For the text-containing cell, return its midpoint in [X, Y] coordinate format. 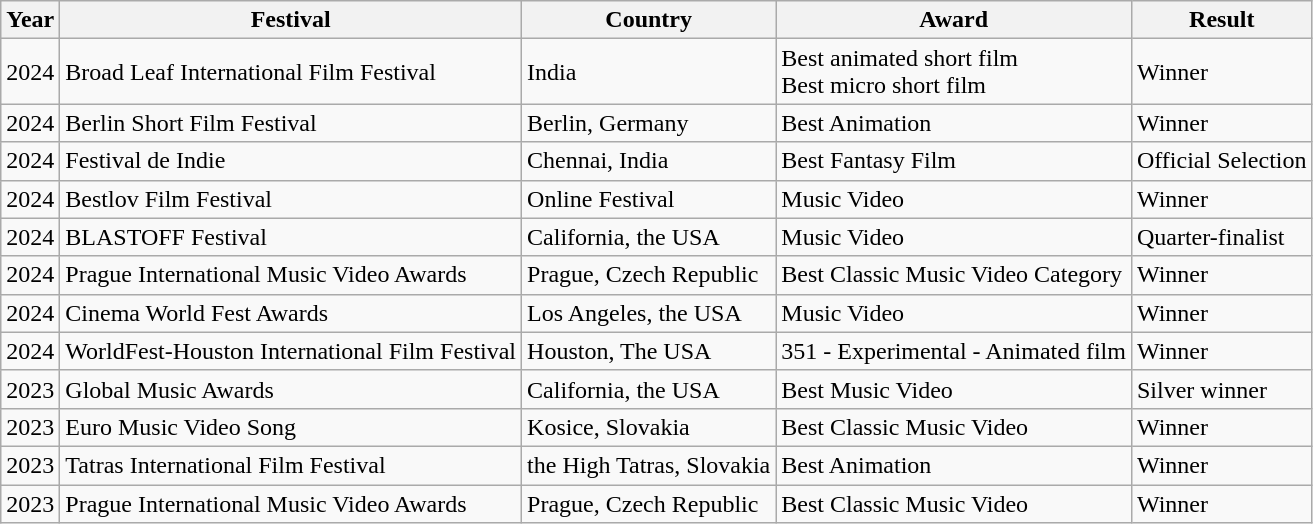
Broad Leaf International Film Festival [291, 72]
Online Festival [649, 199]
Year [30, 20]
Best Classic Music Video Category [954, 275]
Houston, The USA [649, 351]
WorldFest-Houston International Film Festival [291, 351]
Best Music Video [954, 389]
Chennai, India [649, 161]
the High Tatras, Slovakia [649, 465]
Award [954, 20]
Country [649, 20]
Best animated short filmBest micro short film [954, 72]
Official Selection [1222, 161]
Quarter-finalist [1222, 237]
Bestlov Film Festival [291, 199]
Cinema World Fest Awards [291, 313]
Best Fantasy Film [954, 161]
Los Angeles, the USA [649, 313]
Festival [291, 20]
Berlin, Germany [649, 123]
Tatras International Film Festival [291, 465]
Berlin Short Film Festival [291, 123]
Global Music Awards [291, 389]
Kosice, Slovakia [649, 427]
Euro Music Video Song [291, 427]
Result [1222, 20]
351 - Experimental - Animated film [954, 351]
India [649, 72]
Silver winner [1222, 389]
BLASTOFF Festival [291, 237]
Festival de Indie [291, 161]
